From the cell containing the given text, extract its center point as (X, Y) coordinate. 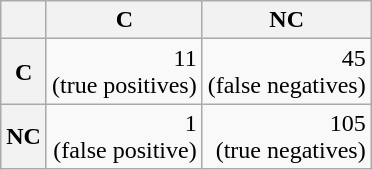
11(true positives) (124, 72)
1(false positive) (124, 136)
45(false negatives) (286, 72)
105(true negatives) (286, 136)
